Find where the given text appears and provide that cell's center as (x, y) coordinate. 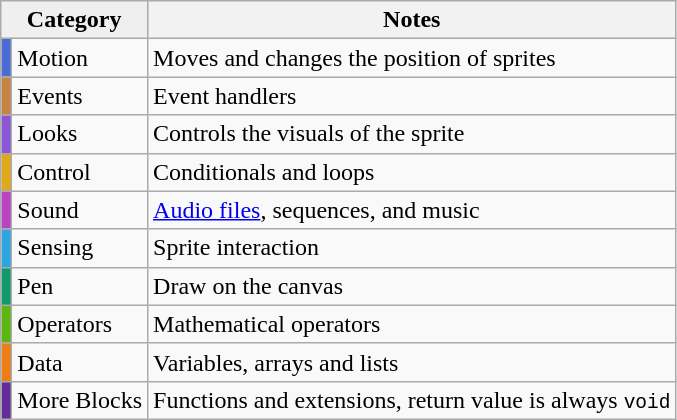
Moves and changes the position of sprites (412, 58)
Control (80, 172)
Draw on the canvas (412, 286)
Controls the visuals of the sprite (412, 134)
Events (80, 96)
Audio files, sequences, and music (412, 210)
Operators (80, 324)
Looks (80, 134)
More Blocks (80, 400)
Variables, arrays and lists (412, 362)
Sprite interaction (412, 248)
Sound (80, 210)
Pen (80, 286)
Sensing (80, 248)
Motion (80, 58)
Functions and extensions, return value is always void (412, 400)
Event handlers (412, 96)
Mathematical operators (412, 324)
Conditionals and loops (412, 172)
Notes (412, 20)
Category (74, 20)
Data (80, 362)
